Identify which cell holds the provided text, then report its [X, Y] central coordinate. 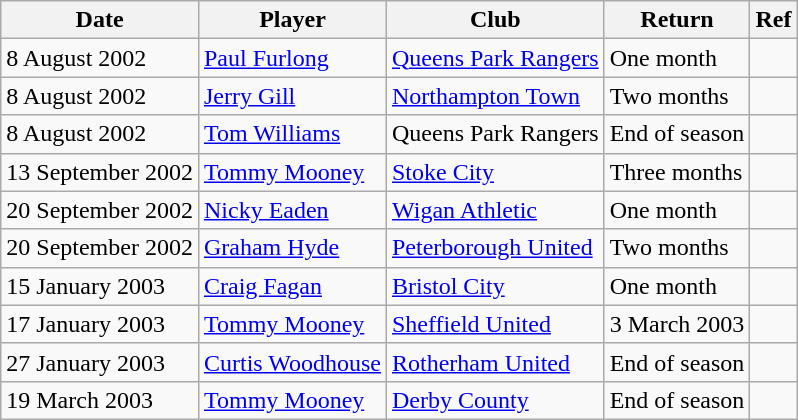
Ref [774, 20]
Paul Furlong [292, 58]
Nicky Eaden [292, 210]
Jerry Gill [292, 96]
Peterborough United [495, 248]
Craig Fagan [292, 286]
Return [677, 20]
Sheffield United [495, 324]
3 March 2003 [677, 324]
27 January 2003 [100, 362]
Player [292, 20]
Club [495, 20]
Wigan Athletic [495, 210]
Date [100, 20]
Derby County [495, 400]
Rotherham United [495, 362]
15 January 2003 [100, 286]
13 September 2002 [100, 172]
Graham Hyde [292, 248]
Bristol City [495, 286]
19 March 2003 [100, 400]
17 January 2003 [100, 324]
Tom Williams [292, 134]
Northampton Town [495, 96]
Curtis Woodhouse [292, 362]
Stoke City [495, 172]
Three months [677, 172]
